Output the [X, Y] coordinate of the center of the cell containing the given text.  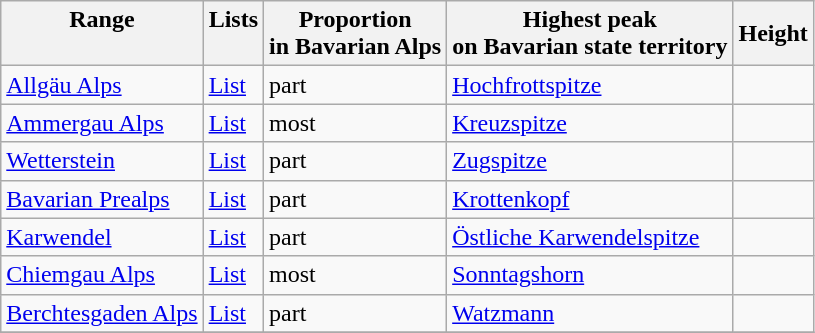
Allgäu Alps [102, 85]
Krottenkopf [590, 199]
Lists [233, 34]
Watzmann [590, 313]
Kreuzspitze [590, 123]
Bavarian Prealps [102, 199]
Proportionin Bavarian Alps [356, 34]
Height [773, 34]
Range [102, 34]
Karwendel [102, 237]
Highest peakon Bavarian state territory [590, 34]
Ammergau Alps [102, 123]
Wetterstein [102, 161]
Zugspitze [590, 161]
Chiemgau Alps [102, 275]
Sonntagshorn [590, 275]
Hochfrottspitze [590, 85]
Östliche Karwendelspitze [590, 237]
Berchtesgaden Alps [102, 313]
